Capture the cell that displays the provided text and extract its [X, Y] central coordinate. 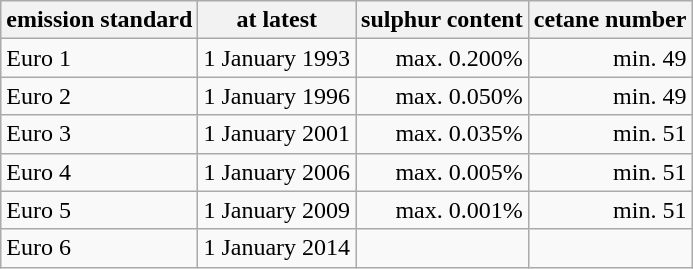
1 January 2014 [277, 248]
1 January 2001 [277, 134]
Euro 4 [100, 172]
max. 0.005% [442, 172]
Euro 1 [100, 58]
Euro 5 [100, 210]
max. 0.050% [442, 96]
Euro 3 [100, 134]
at latest [277, 20]
1 January 2009 [277, 210]
Euro 6 [100, 248]
1 January 2006 [277, 172]
max. 0.200% [442, 58]
max. 0.001% [442, 210]
1 January 1993 [277, 58]
Euro 2 [100, 96]
emission standard [100, 20]
1 January 1996 [277, 96]
max. 0.035% [442, 134]
cetane number [610, 20]
sulphur content [442, 20]
